Return (X, Y) of the center of cell containing provided text 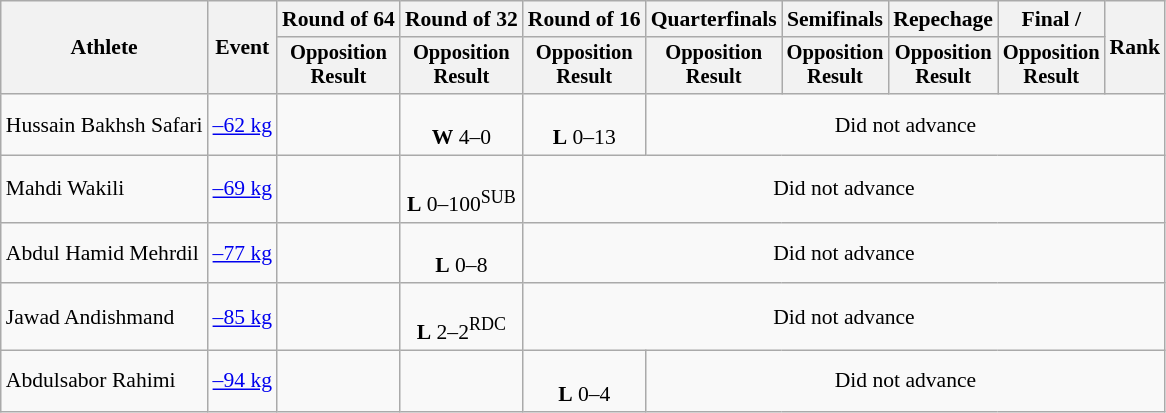
–69 kg (242, 190)
Jawad Andishmand (104, 318)
Round of 32 (462, 19)
L 0–4 (584, 380)
–94 kg (242, 380)
Final / (1052, 19)
L 0–8 (462, 252)
L 2–2RDC (462, 318)
Event (242, 48)
Round of 16 (584, 19)
L 0–100SUB (462, 190)
Mahdi Wakili (104, 190)
W 4–0 (462, 124)
Abdulsabor Rahimi (104, 380)
Semifinals (836, 19)
Abdul Hamid Mehrdil (104, 252)
Round of 64 (338, 19)
–85 kg (242, 318)
Hussain Bakhsh Safari (104, 124)
L 0–13 (584, 124)
Rank (1136, 48)
Repechage (943, 19)
–62 kg (242, 124)
–77 kg (242, 252)
Quarterfinals (714, 19)
Athlete (104, 48)
